Output the (x, y) coordinate of the center of the cell containing the given text.  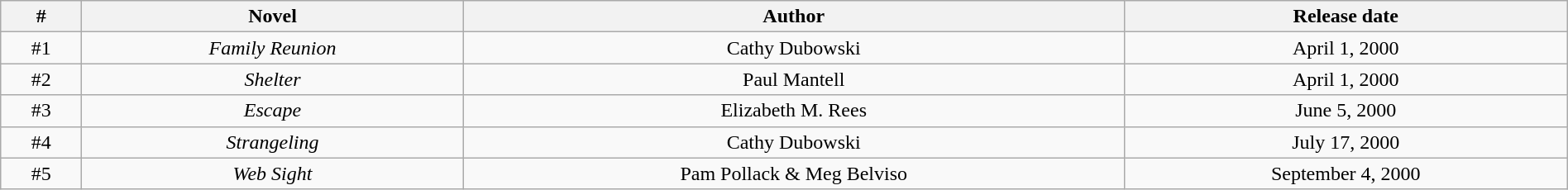
June 5, 2000 (1346, 111)
# (41, 17)
September 4, 2000 (1346, 173)
#5 (41, 173)
Family Reunion (273, 48)
#2 (41, 79)
Novel (273, 17)
#1 (41, 48)
Web Sight (273, 173)
Author (794, 17)
Escape (273, 111)
Pam Pollack & Meg Belviso (794, 173)
Strangeling (273, 142)
Release date (1346, 17)
Shelter (273, 79)
July 17, 2000 (1346, 142)
Paul Mantell (794, 79)
#4 (41, 142)
#3 (41, 111)
Elizabeth M. Rees (794, 111)
